Output the [x, y] coordinate of the center of the cell containing the given text.  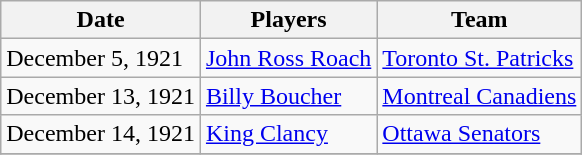
John Ross Roach [288, 58]
Montreal Canadiens [480, 96]
Date [101, 20]
Toronto St. Patricks [480, 58]
Team [480, 20]
December 13, 1921 [101, 96]
December 5, 1921 [101, 58]
Billy Boucher [288, 96]
December 14, 1921 [101, 134]
Ottawa Senators [480, 134]
Players [288, 20]
King Clancy [288, 134]
